Provide the [x, y] coordinate of the cell's center where the given text is located.  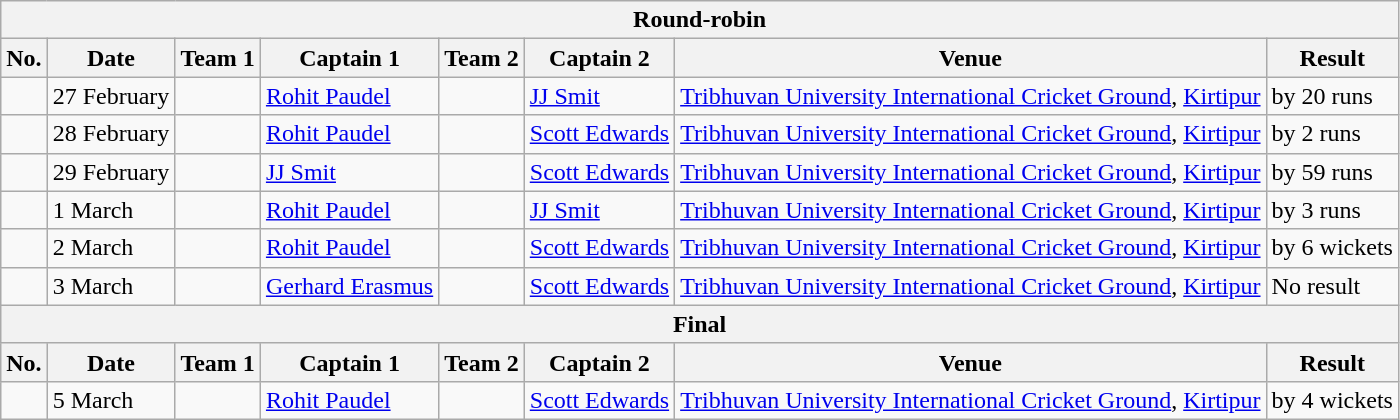
by 20 runs [1332, 96]
by 4 wickets [1332, 400]
by 59 runs [1332, 172]
Gerhard Erasmus [349, 286]
5 March [111, 400]
3 March [111, 286]
27 February [111, 96]
Final [700, 324]
by 2 runs [1332, 134]
by 3 runs [1332, 210]
No result [1332, 286]
1 March [111, 210]
29 February [111, 172]
Round-robin [700, 20]
2 March [111, 248]
28 February [111, 134]
by 6 wickets [1332, 248]
